From the cell containing the given text, extract its center point as [X, Y] coordinate. 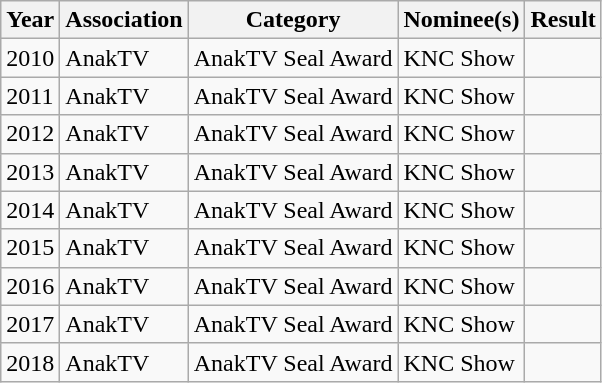
2012 [30, 134]
Year [30, 20]
2010 [30, 58]
2011 [30, 96]
2014 [30, 210]
2018 [30, 362]
Nominee(s) [462, 20]
2015 [30, 248]
2017 [30, 324]
Category [293, 20]
2016 [30, 286]
2013 [30, 172]
Association [124, 20]
Result [563, 20]
